Provide the [X, Y] coordinate of the cell's center where the given text is located.  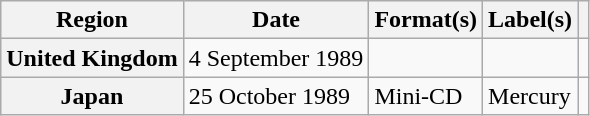
Japan [92, 96]
Region [92, 20]
Mercury [530, 96]
Format(s) [426, 20]
25 October 1989 [276, 96]
United Kingdom [92, 58]
Date [276, 20]
Label(s) [530, 20]
Mini-CD [426, 96]
4 September 1989 [276, 58]
